From the cell containing the given text, extract its center point as (x, y) coordinate. 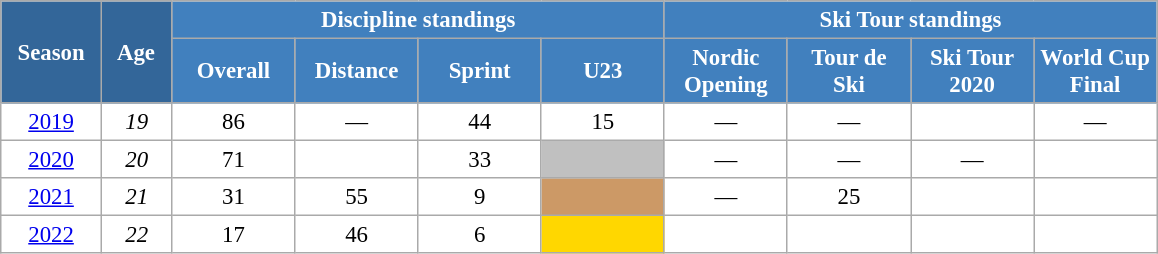
2021 (52, 197)
Discipline standings (418, 20)
Sprint (480, 72)
46 (356, 235)
25 (848, 197)
22 (136, 235)
Season (52, 52)
2019 (52, 122)
71 (234, 160)
86 (234, 122)
2020 (52, 160)
Overall (234, 72)
19 (136, 122)
NordicOpening (726, 72)
6 (480, 235)
44 (480, 122)
Tour deSki (848, 72)
17 (234, 235)
Age (136, 52)
20 (136, 160)
21 (136, 197)
Ski Tour standings (910, 20)
9 (480, 197)
Ski Tour2020 (972, 72)
15 (602, 122)
33 (480, 160)
Distance (356, 72)
U23 (602, 72)
World CupFinal (1096, 72)
31 (234, 197)
2022 (52, 235)
55 (356, 197)
